Return (X, Y) of the center of cell containing provided text 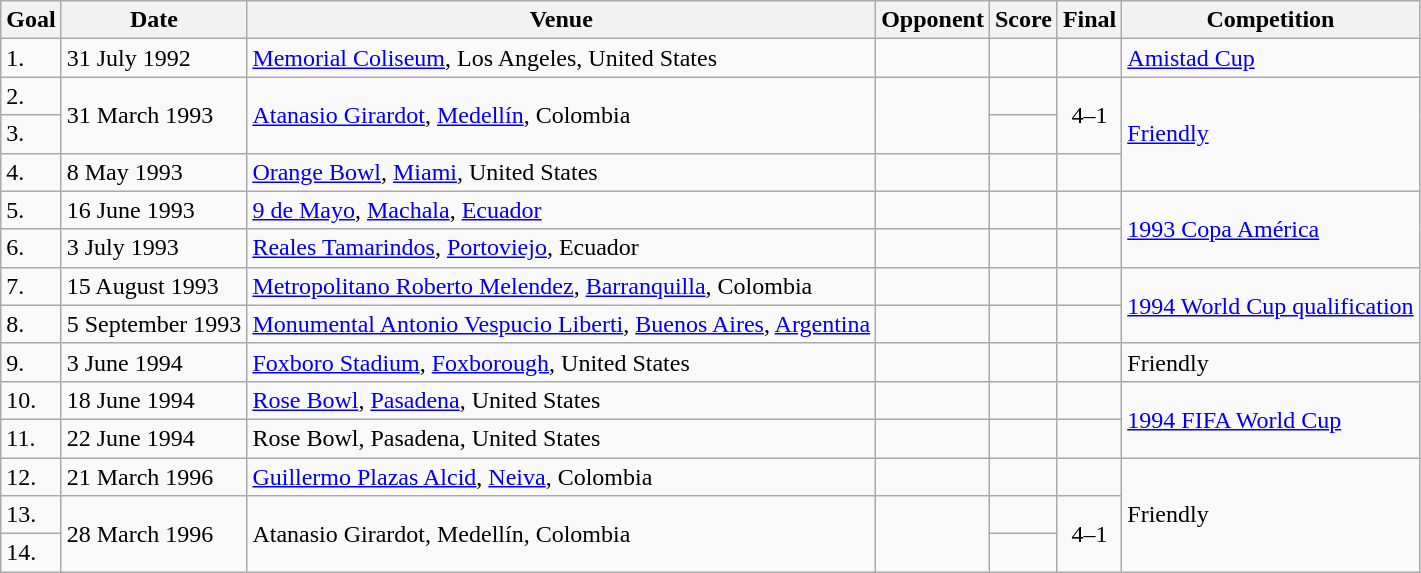
11. (31, 438)
1993 Copa América (1270, 229)
13. (31, 515)
Venue (562, 20)
Goal (31, 20)
12. (31, 477)
1994 FIFA World Cup (1270, 419)
4. (31, 172)
6. (31, 248)
9 de Mayo, Machala, Ecuador (562, 210)
16 June 1993 (154, 210)
Reales Tamarindos, Portoviejo, Ecuador (562, 248)
Opponent (933, 20)
Orange Bowl, Miami, United States (562, 172)
21 March 1996 (154, 477)
1994 World Cup qualification (1270, 305)
14. (31, 553)
Foxboro Stadium, Foxborough, United States (562, 362)
3 July 1993 (154, 248)
7. (31, 286)
18 June 1994 (154, 400)
1. (31, 58)
Date (154, 20)
9. (31, 362)
10. (31, 400)
Metropolitano Roberto Melendez, Barranquilla, Colombia (562, 286)
31 March 1993 (154, 115)
22 June 1994 (154, 438)
Score (1023, 20)
8 May 1993 (154, 172)
Monumental Antonio Vespucio Liberti, Buenos Aires, Argentina (562, 324)
28 March 1996 (154, 534)
5. (31, 210)
31 July 1992 (154, 58)
3. (31, 134)
2. (31, 96)
8. (31, 324)
Competition (1270, 20)
Amistad Cup (1270, 58)
Guillermo Plazas Alcid, Neiva, Colombia (562, 477)
5 September 1993 (154, 324)
Memorial Coliseum, Los Angeles, United States (562, 58)
3 June 1994 (154, 362)
15 August 1993 (154, 286)
Final (1089, 20)
